Find where the given text appears and provide that cell's center as [x, y] coordinate. 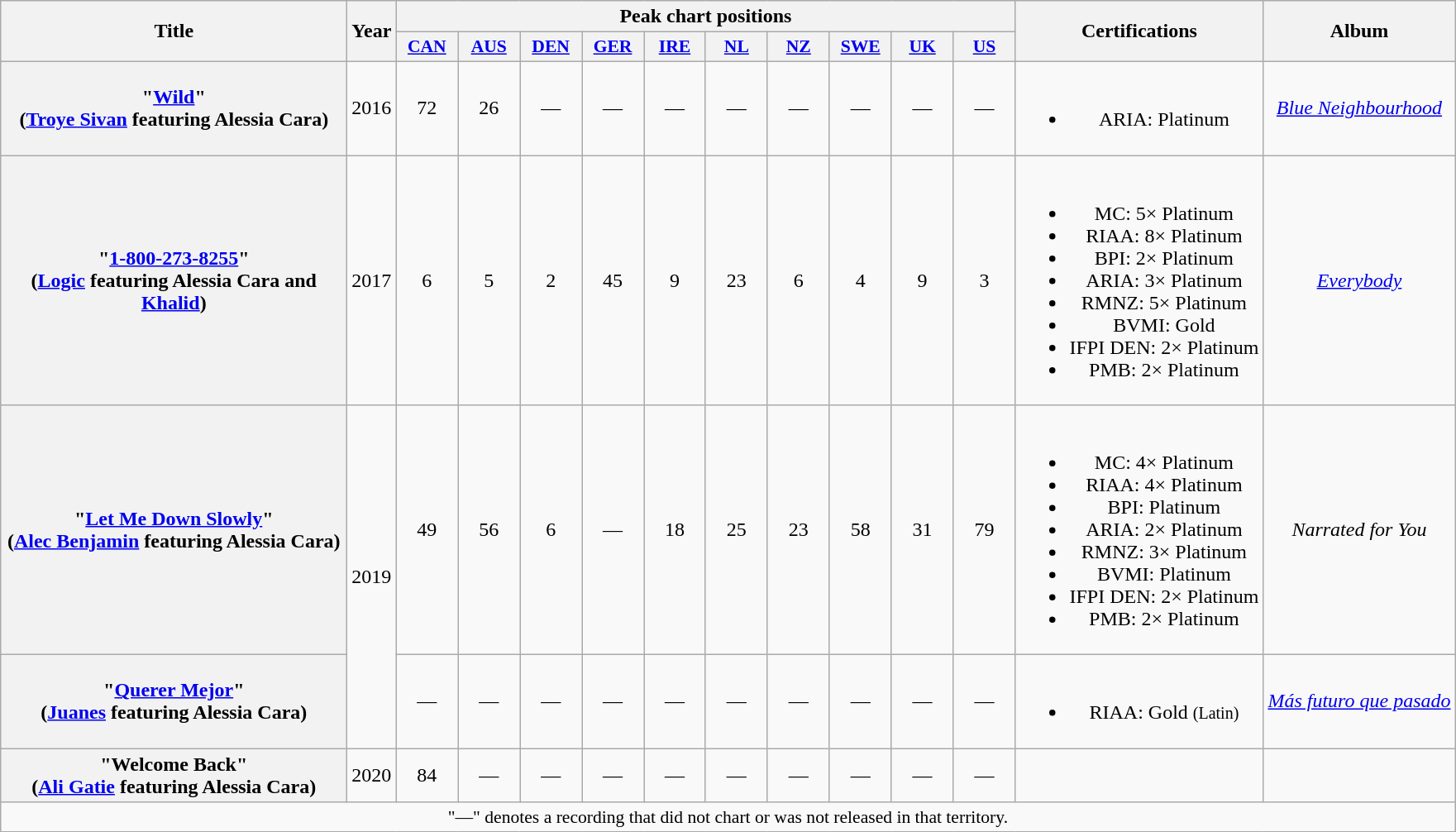
58 [860, 530]
2016 [372, 108]
MC: 5× PlatinumRIAA: 8× PlatinumBPI: 2× PlatinumARIA: 3× PlatinumRMNZ: 5× PlatinumBVMI: GoldIFPI DEN: 2× PlatinumPMB: 2× Platinum [1139, 280]
4 [860, 280]
"Querer Mejor"(Juanes featuring Alessia Cara) [174, 701]
MC: 4× PlatinumRIAA: 4× PlatinumBPI: PlatinumARIA: 2× PlatinumRMNZ: 3× PlatinumBVMI: PlatinumIFPI DEN: 2× PlatinumPMB: 2× Platinum [1139, 530]
26 [489, 108]
25 [736, 530]
Blue Neighbourhood [1359, 108]
AUS [489, 47]
2020 [372, 776]
Más futuro que pasado [1359, 701]
2 [551, 280]
GER [613, 47]
NL [736, 47]
Year [372, 31]
DEN [551, 47]
"1-800-273-8255"(Logic featuring Alessia Cara and Khalid) [174, 280]
2017 [372, 280]
IRE [675, 47]
56 [489, 530]
Everybody [1359, 280]
"Wild"(Troye Sivan featuring Alessia Cara) [174, 108]
UK [923, 47]
RIAA: Gold (Latin) [1139, 701]
5 [489, 280]
Peak chart positions [706, 17]
"Let Me Down Slowly"(Alec Benjamin featuring Alessia Cara) [174, 530]
45 [613, 280]
US [984, 47]
31 [923, 530]
ARIA: Platinum [1139, 108]
Certifications [1139, 31]
2019 [372, 577]
"—" denotes a recording that did not chart or was not released in that territory. [728, 817]
CAN [427, 47]
Album [1359, 31]
"Welcome Back"(Ali Gatie featuring Alessia Cara) [174, 776]
SWE [860, 47]
84 [427, 776]
49 [427, 530]
Title [174, 31]
Narrated for You [1359, 530]
3 [984, 280]
72 [427, 108]
79 [984, 530]
NZ [799, 47]
18 [675, 530]
